From the cell containing the given text, extract its center point as [x, y] coordinate. 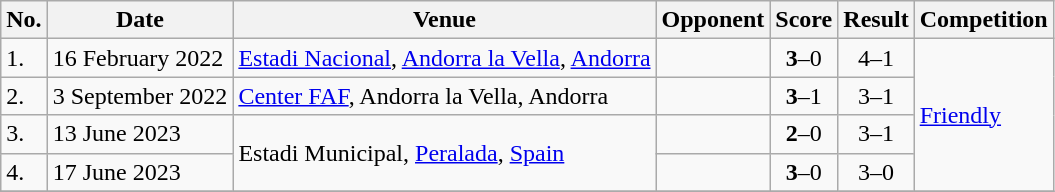
Friendly [984, 115]
4–1 [876, 58]
16 February 2022 [140, 58]
1. [24, 58]
No. [24, 20]
17 June 2023 [140, 172]
13 June 2023 [140, 134]
Result [876, 20]
Estadi Municipal, Peralada, Spain [444, 153]
Venue [444, 20]
4. [24, 172]
Score [804, 20]
3. [24, 134]
Date [140, 20]
3 September 2022 [140, 96]
Center FAF, Andorra la Vella, Andorra [444, 96]
Competition [984, 20]
2–0 [804, 134]
Opponent [713, 20]
2. [24, 96]
Estadi Nacional, Andorra la Vella, Andorra [444, 58]
